Provide the [x, y] coordinate of the cell's center where the given text is located.  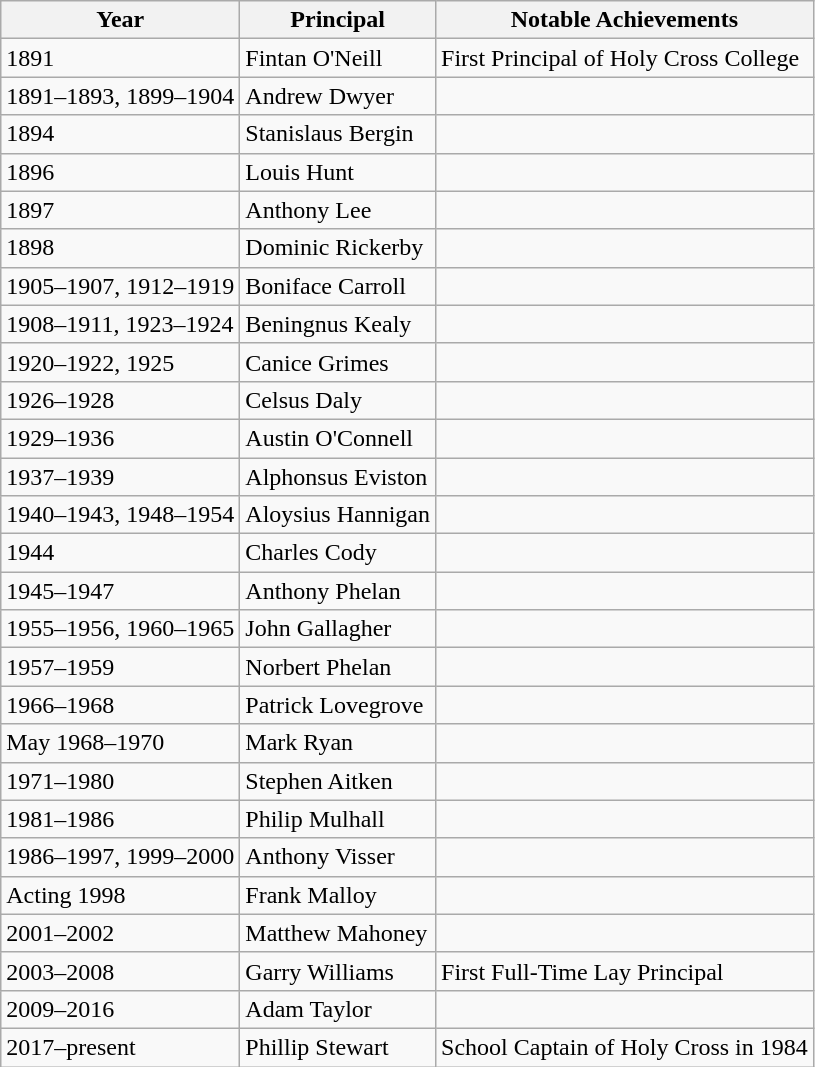
Anthony Lee [338, 210]
Notable Achievements [625, 20]
Alphonsus Eviston [338, 477]
First Full-Time Lay Principal [625, 971]
Year [120, 20]
1981–1986 [120, 819]
Charles Cody [338, 553]
Norbert Phelan [338, 667]
2001–2002 [120, 933]
Louis Hunt [338, 172]
Beningnus Kealy [338, 324]
First Principal of Holy Cross College [625, 58]
1945–1947 [120, 591]
John Gallagher [338, 629]
2009–2016 [120, 1009]
1944 [120, 553]
Aloysius Hannigan [338, 515]
1937–1939 [120, 477]
Frank Malloy [338, 895]
Philip Mulhall [338, 819]
1971–1980 [120, 781]
2003–2008 [120, 971]
1929–1936 [120, 438]
1986–1997, 1999–2000 [120, 857]
Principal [338, 20]
1896 [120, 172]
Celsus Daly [338, 400]
Stephen Aitken [338, 781]
1926–1928 [120, 400]
1898 [120, 248]
Andrew Dwyer [338, 96]
1940–1943, 1948–1954 [120, 515]
1957–1959 [120, 667]
1966–1968 [120, 705]
Boniface Carroll [338, 286]
1955–1956, 1960–1965 [120, 629]
Stanislaus Bergin [338, 134]
1905–1907, 1912–1919 [120, 286]
Mark Ryan [338, 743]
1891 [120, 58]
Adam Taylor [338, 1009]
Dominic Rickerby [338, 248]
1891–1893, 1899–1904 [120, 96]
Phillip Stewart [338, 1047]
Anthony Phelan [338, 591]
School Captain of Holy Cross in 1984 [625, 1047]
1908–1911, 1923–1924 [120, 324]
Canice Grimes [338, 362]
Fintan O'Neill [338, 58]
Patrick Lovegrove [338, 705]
Acting 1998 [120, 895]
2017–present [120, 1047]
1897 [120, 210]
May 1968–1970 [120, 743]
Matthew Mahoney [338, 933]
Anthony Visser [338, 857]
1894 [120, 134]
1920–1922, 1925 [120, 362]
Austin O'Connell [338, 438]
Garry Williams [338, 971]
